Scan for the cell matching the given text and deliver its (x, y) coordinate at center. 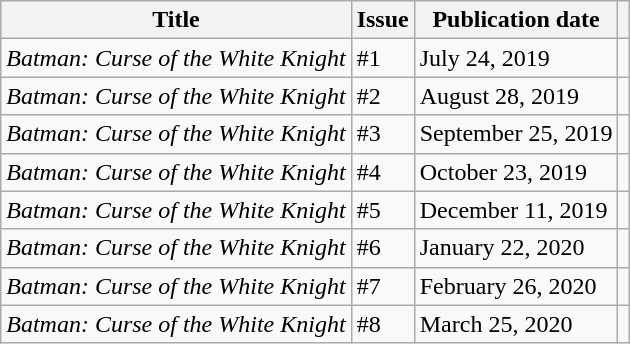
August 28, 2019 (516, 96)
October 23, 2019 (516, 172)
Publication date (516, 20)
#5 (382, 210)
#4 (382, 172)
Issue (382, 20)
July 24, 2019 (516, 58)
March 25, 2020 (516, 324)
January 22, 2020 (516, 248)
#7 (382, 286)
#1 (382, 58)
#8 (382, 324)
February 26, 2020 (516, 286)
September 25, 2019 (516, 134)
#6 (382, 248)
December 11, 2019 (516, 210)
#3 (382, 134)
Title (176, 20)
#2 (382, 96)
